For the text-containing cell, return its midpoint in (X, Y) coordinate format. 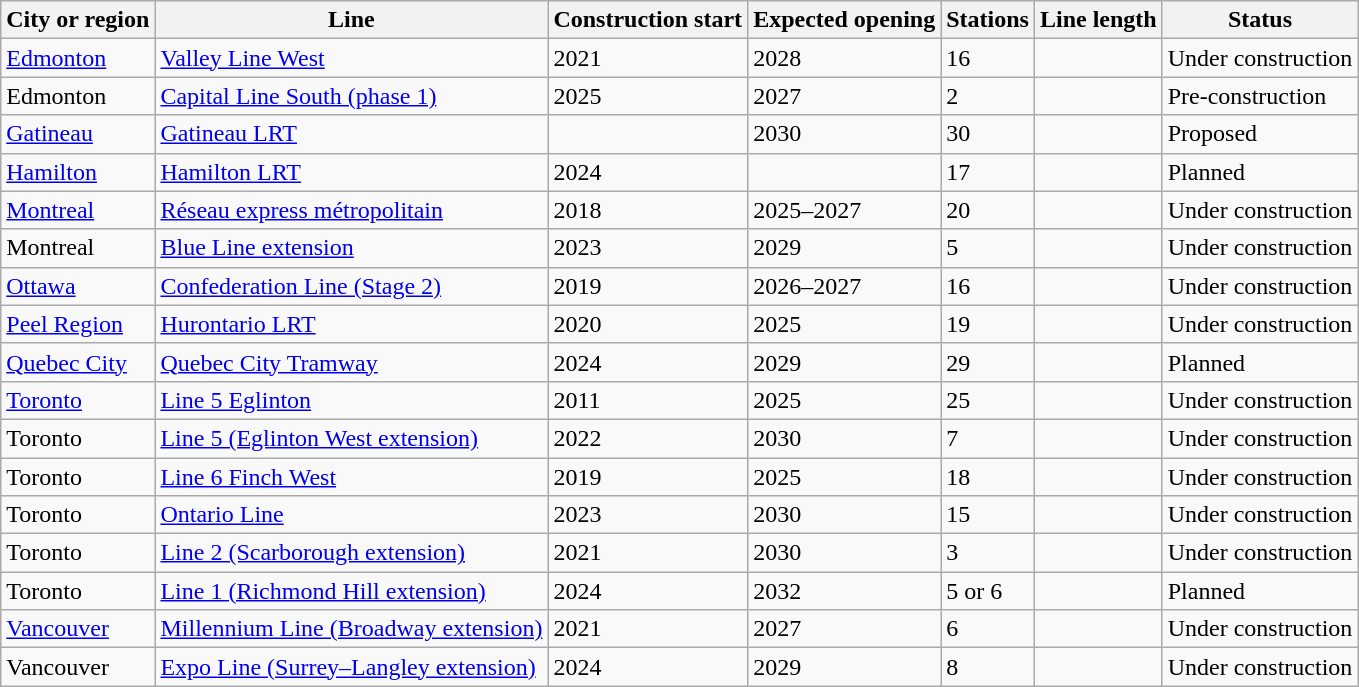
Hamilton LRT (352, 172)
2018 (648, 210)
5 (988, 248)
2028 (844, 58)
8 (988, 667)
Proposed (1260, 134)
15 (988, 515)
Ottawa (78, 286)
Quebec City (78, 362)
Peel Region (78, 324)
Line 2 (Scarborough extension) (352, 553)
Quebec City Tramway (352, 362)
18 (988, 477)
20 (988, 210)
2022 (648, 438)
2011 (648, 400)
6 (988, 629)
Valley Line West (352, 58)
Line 6 Finch West (352, 477)
Line length (1098, 20)
Gatineau (78, 134)
Stations (988, 20)
Blue Line extension (352, 248)
Hamilton (78, 172)
Réseau express métropolitain (352, 210)
Confederation Line (Stage 2) (352, 286)
City or region (78, 20)
29 (988, 362)
Line 5 (Eglinton West extension) (352, 438)
2025–2027 (844, 210)
2 (988, 96)
30 (988, 134)
Line (352, 20)
25 (988, 400)
2020 (648, 324)
Gatineau LRT (352, 134)
7 (988, 438)
19 (988, 324)
Expected opening (844, 20)
Pre-construction (1260, 96)
17 (988, 172)
3 (988, 553)
2026–2027 (844, 286)
Status (1260, 20)
Millennium Line (Broadway extension) (352, 629)
Expo Line (Surrey–Langley extension) (352, 667)
Ontario Line (352, 515)
2032 (844, 591)
5 or 6 (988, 591)
Construction start (648, 20)
Hurontario LRT (352, 324)
Line 1 (Richmond Hill extension) (352, 591)
Line 5 Eglinton (352, 400)
Capital Line South (phase 1) (352, 96)
